Scan for the cell matching the given text and deliver its [X, Y] coordinate at center. 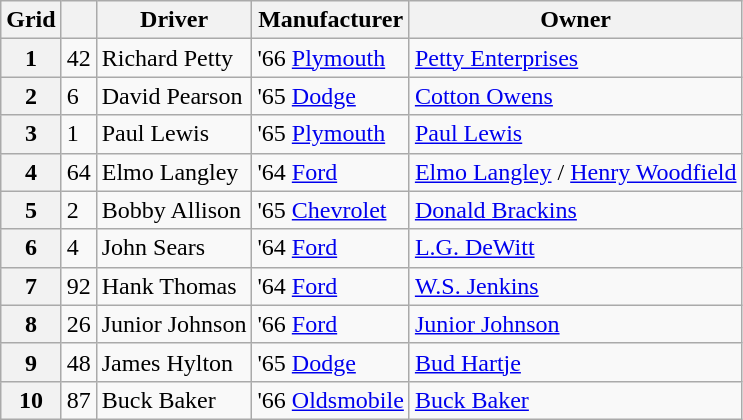
'65 Chevrolet [330, 210]
John Sears [174, 248]
Richard Petty [174, 58]
Donald Brackins [576, 210]
26 [78, 324]
7 [31, 286]
42 [78, 58]
Manufacturer [330, 20]
Elmo Langley [174, 172]
L.G. DeWitt [576, 248]
92 [78, 286]
3 [31, 134]
87 [78, 400]
8 [31, 324]
Bud Hartje [576, 362]
Elmo Langley / Henry Woodfield [576, 172]
James Hylton [174, 362]
5 [31, 210]
48 [78, 362]
Owner [576, 20]
Hank Thomas [174, 286]
10 [31, 400]
64 [78, 172]
'66 Ford [330, 324]
Grid [31, 20]
9 [31, 362]
Driver [174, 20]
Petty Enterprises [576, 58]
'66 Oldsmobile [330, 400]
Cotton Owens [576, 96]
W.S. Jenkins [576, 286]
'65 Plymouth [330, 134]
David Pearson [174, 96]
Bobby Allison [174, 210]
'66 Plymouth [330, 58]
